Pinpoint the cell where the given text exists, returning its (X, Y) midpoint coordinate. 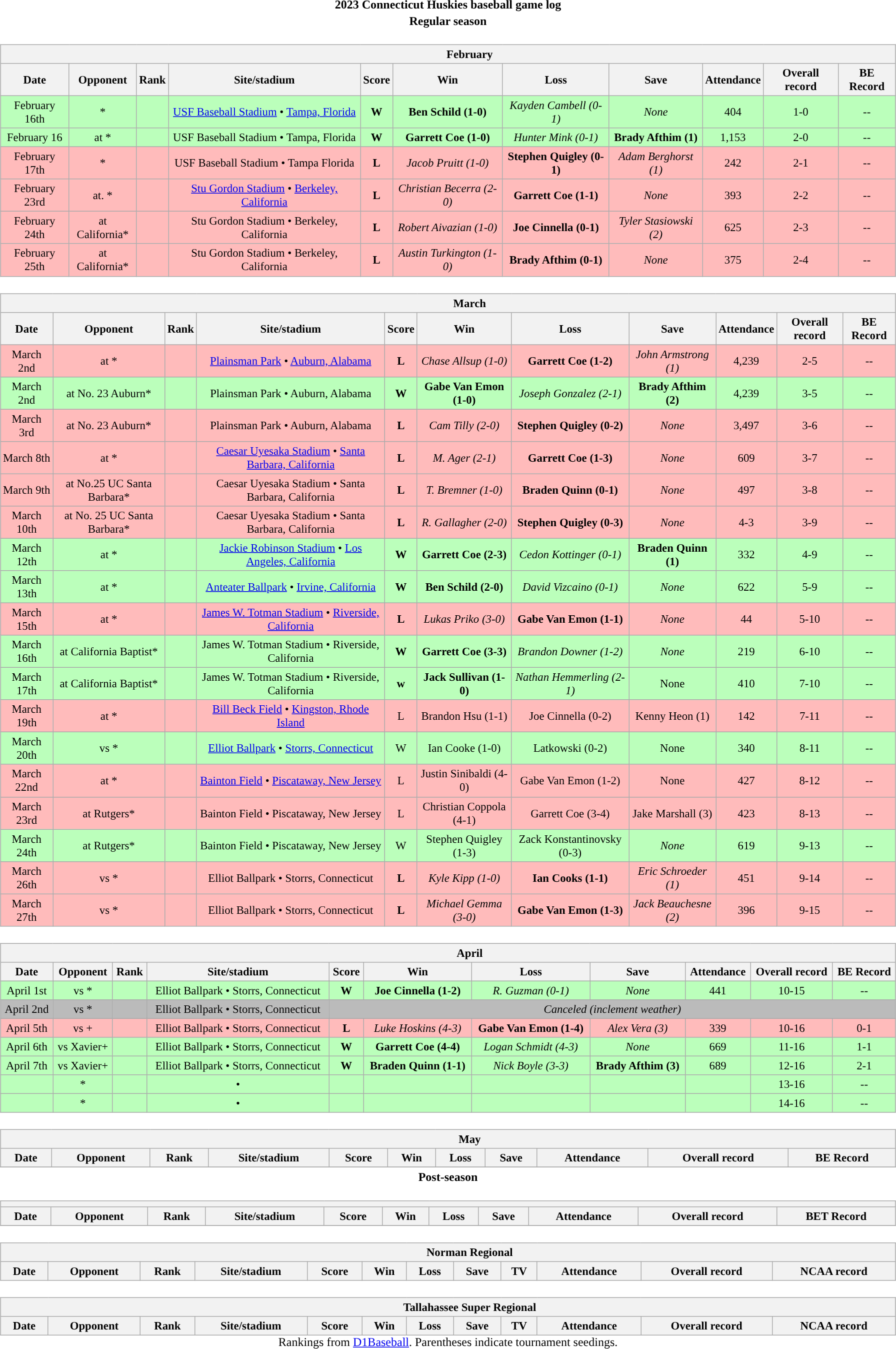
Chase Allsup (1-0) (464, 361)
April (448, 953)
March 27th (27, 910)
Braden Quinn (1-1) (417, 1065)
3-5 (810, 393)
Austin Turkington (1-0) (448, 260)
March 8th (27, 457)
14-16 (792, 1103)
12-16 (792, 1065)
March 19th (27, 716)
Kyle Kipp (1-0) (464, 877)
March 13th (27, 587)
Garrett Coe (2-3) (464, 554)
March 16th (27, 651)
3-7 (810, 457)
Logan Schmidt (4-3) (531, 1047)
Tallahassee Super Regional (448, 1307)
Robert Aivazian (1-0) (448, 228)
March 24th (27, 845)
T. Bremner (1-0) (464, 490)
1-0 (801, 112)
669 (718, 1047)
at No. 25 UC Santa Barbara* (109, 522)
619 (746, 845)
Joe Cinnella (0-2) (570, 716)
13-16 (792, 1084)
Hunter Mink (0-1) (556, 138)
441 (718, 990)
David Vizcaino (0-1) (570, 587)
4-3 (746, 522)
689 (718, 1065)
Nick Boyle (3-3) (531, 1065)
609 (746, 457)
Stephen Quigley (1-3) (464, 845)
1,153 (733, 138)
Luke Hoskins (4-3) (417, 1028)
497 (746, 490)
March 9th (27, 490)
423 (746, 813)
April 7th (27, 1065)
March (448, 303)
Braden Quinn (0-1) (570, 490)
Gabe Van Emon (1-1) (570, 619)
Stephen Quigley (0-2) (570, 425)
4-9 (810, 554)
44 (746, 619)
Gabe Van Emon (1-3) (570, 910)
Garrett Coe (4-4) (417, 1047)
Jack Sullivan (1-0) (464, 684)
May (448, 1139)
242 (733, 163)
Zack Konstantinovsky (0-3) (570, 845)
Stephen Quigley (0-1) (556, 163)
Justin Sinibaldi (4-0) (464, 780)
Norman Regional (448, 1252)
1-1 (864, 1047)
0-1 (864, 1028)
Joe Cinnella (0-1) (556, 228)
March 23rd (27, 813)
Brandon Downer (1-2) (570, 651)
332 (746, 554)
Jack Beauchesne (2) (672, 910)
Gabe Van Emon (1-0) (464, 393)
at No.25 UC Santa Barbara* (109, 490)
Ian Cooks (1-1) (570, 877)
Ben Schild (2-0) (464, 587)
Joe Cinnella (1-2) (417, 990)
404 (733, 112)
vs + (83, 1028)
Michael Gemma (3-0) (464, 910)
March 15th (27, 619)
Stephen Quigley (0-3) (570, 522)
Cam Tilly (2-0) (464, 425)
Garrett Coe (1-0) (448, 138)
Garrett Coe (1-2) (570, 361)
John Armstrong (1) (672, 361)
3-8 (810, 490)
April 6th (27, 1047)
11-16 (792, 1047)
219 (746, 651)
March 3rd (27, 425)
w (401, 684)
393 (733, 195)
Cedon Kottinger (0-1) (570, 554)
375 (733, 260)
427 (746, 780)
March 26th (27, 877)
2-5 (810, 361)
3-9 (810, 522)
9-15 (810, 910)
339 (718, 1028)
Brady Afthim (0-1) (556, 260)
Brandon Hsu (1-1) (464, 716)
8-11 (810, 748)
February 25th (35, 260)
Jake Marshall (3) (672, 813)
8-12 (810, 780)
3-6 (810, 425)
February (448, 54)
Latkowski (0-2) (570, 748)
5-10 (810, 619)
March 10th (27, 522)
396 (746, 910)
9-14 (810, 877)
Braden Quinn (1) (672, 554)
7-10 (810, 684)
Gabe Van Emon (1-2) (570, 780)
142 (746, 716)
Anteater Ballpark • Irvine, California (290, 587)
March 12th (27, 554)
Gabe Van Emon (1-4) (531, 1028)
Kenny Heon (1) (672, 716)
Ian Cooke (1-0) (464, 748)
Adam Berghorst (1) (655, 163)
Garrett Coe (1-1) (556, 195)
Eric Schroeder (1) (672, 877)
Brady Afthim (3) (637, 1065)
7-11 (810, 716)
April 1st (27, 990)
Christian Coppola (4-1) (464, 813)
6-10 (810, 651)
February 17th (35, 163)
Brady Afthim (2) (672, 393)
February 23rd (35, 195)
Alex Vera (3) (637, 1028)
410 (746, 684)
USF Baseball Stadium • Tampa Florida (264, 163)
Jacob Pruitt (1-0) (448, 163)
Jackie Robinson Stadium • Los Angeles, California (290, 554)
3,497 (746, 425)
10-15 (792, 990)
Christian Becerra (2-0) (448, 195)
Tyler Stasiowski (2) (655, 228)
Lukas Priko (3-0) (464, 619)
Kayden Cambell (0-1) (556, 112)
Nathan Hemmerling (2-1) (570, 684)
2-0 (801, 138)
9-13 (810, 845)
Joseph Gonzalez (2-1) (570, 393)
R. Gallagher (2-0) (464, 522)
R. Guzman (0-1) (531, 990)
Garrett Coe (3-3) (464, 651)
March 22nd (27, 780)
10-16 (792, 1028)
2-4 (801, 260)
April 2nd (27, 1009)
Ben Schild (1-0) (448, 112)
2-2 (801, 195)
M. Ager (2-1) (464, 457)
Garrett Coe (3-4) (570, 813)
BET Record (836, 1216)
2-3 (801, 228)
April 5th (27, 1028)
Bill Beck Field • Kingston, Rhode Island (290, 716)
March 20th (27, 748)
February 16th (35, 112)
5-9 (810, 587)
February 24th (35, 228)
Garrett Coe (1-3) (570, 457)
Brady Afthim (1) (655, 138)
625 (733, 228)
622 (746, 587)
451 (746, 877)
March 17th (27, 684)
340 (746, 748)
at. * (103, 195)
Canceled (inclement weather) (612, 1009)
8-13 (810, 813)
February 16 (35, 138)
